Determine the (X, Y) coordinate at the center of the cell enclosing the given text.  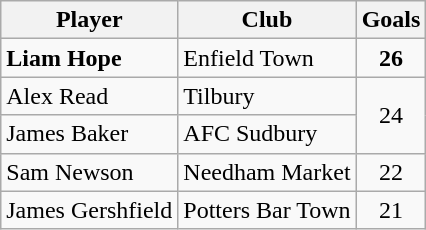
AFC Sudbury (267, 134)
Potters Bar Town (267, 210)
21 (391, 210)
Needham Market (267, 172)
James Baker (90, 134)
Liam Hope (90, 58)
22 (391, 172)
Club (267, 20)
Tilbury (267, 96)
Player (90, 20)
Sam Newson (90, 172)
26 (391, 58)
Enfield Town (267, 58)
Goals (391, 20)
James Gershfield (90, 210)
Alex Read (90, 96)
24 (391, 115)
